Locate the cell with the specified text and output its [X, Y] center coordinate. 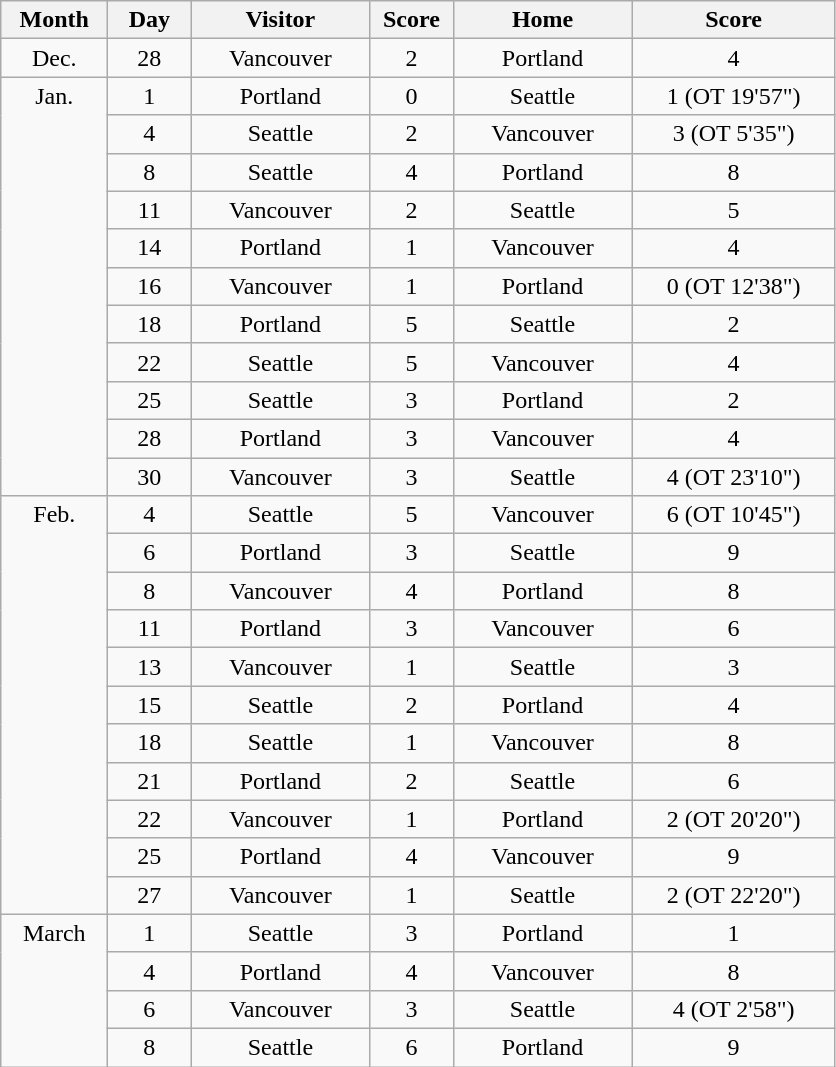
30 [150, 477]
Feb. [54, 706]
16 [150, 286]
0 (OT 12'38") [734, 286]
13 [150, 667]
1 (OT 19'57") [734, 96]
14 [150, 248]
4 (OT 2'58") [734, 1009]
21 [150, 781]
Home [542, 20]
4 (OT 23'10") [734, 477]
March [54, 990]
15 [150, 705]
Day [150, 20]
27 [150, 895]
Month [54, 20]
6 (OT 10'45") [734, 515]
2 (OT 22'20") [734, 895]
0 [412, 96]
Dec. [54, 58]
3 (OT 5'35") [734, 134]
2 (OT 20'20") [734, 819]
Jan. [54, 286]
Visitor [280, 20]
